Locate the cell with the specified text and output its [x, y] center coordinate. 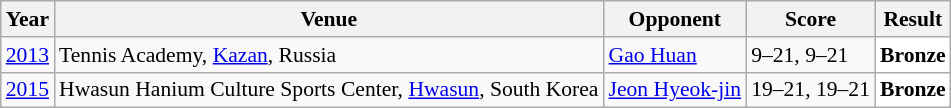
19–21, 19–21 [810, 90]
Gao Huan [676, 55]
Year [28, 19]
9–21, 9–21 [810, 55]
Hwasun Hanium Culture Sports Center, Hwasun, South Korea [328, 90]
Venue [328, 19]
Jeon Hyeok-jin [676, 90]
Result [913, 19]
Opponent [676, 19]
2013 [28, 55]
Score [810, 19]
Tennis Academy, Kazan, Russia [328, 55]
2015 [28, 90]
